Scan for the cell matching the given text and deliver its (X, Y) coordinate at center. 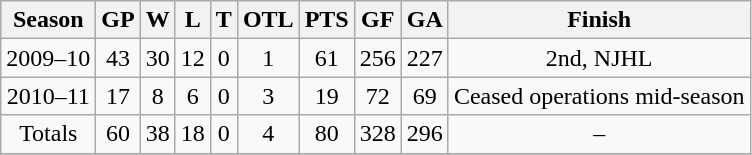
3 (268, 96)
OTL (268, 20)
60 (118, 134)
2009–10 (48, 58)
Totals (48, 134)
Season (48, 20)
38 (158, 134)
43 (118, 58)
1 (268, 58)
80 (326, 134)
PTS (326, 20)
12 (192, 58)
328 (378, 134)
61 (326, 58)
L (192, 20)
296 (424, 134)
– (599, 134)
GA (424, 20)
Finish (599, 20)
2010–11 (48, 96)
69 (424, 96)
8 (158, 96)
256 (378, 58)
227 (424, 58)
2nd, NJHL (599, 58)
Ceased operations mid-season (599, 96)
4 (268, 134)
17 (118, 96)
30 (158, 58)
T (224, 20)
72 (378, 96)
W (158, 20)
19 (326, 96)
GP (118, 20)
18 (192, 134)
6 (192, 96)
GF (378, 20)
